For the text-containing cell, return its midpoint in [X, Y] coordinate format. 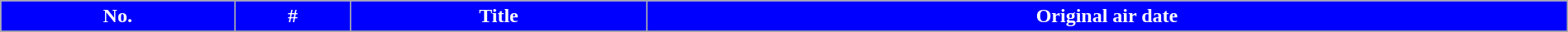
# [293, 16]
Original air date [1107, 16]
Title [498, 16]
No. [117, 16]
